Identify which cell holds the provided text, then report its [x, y] central coordinate. 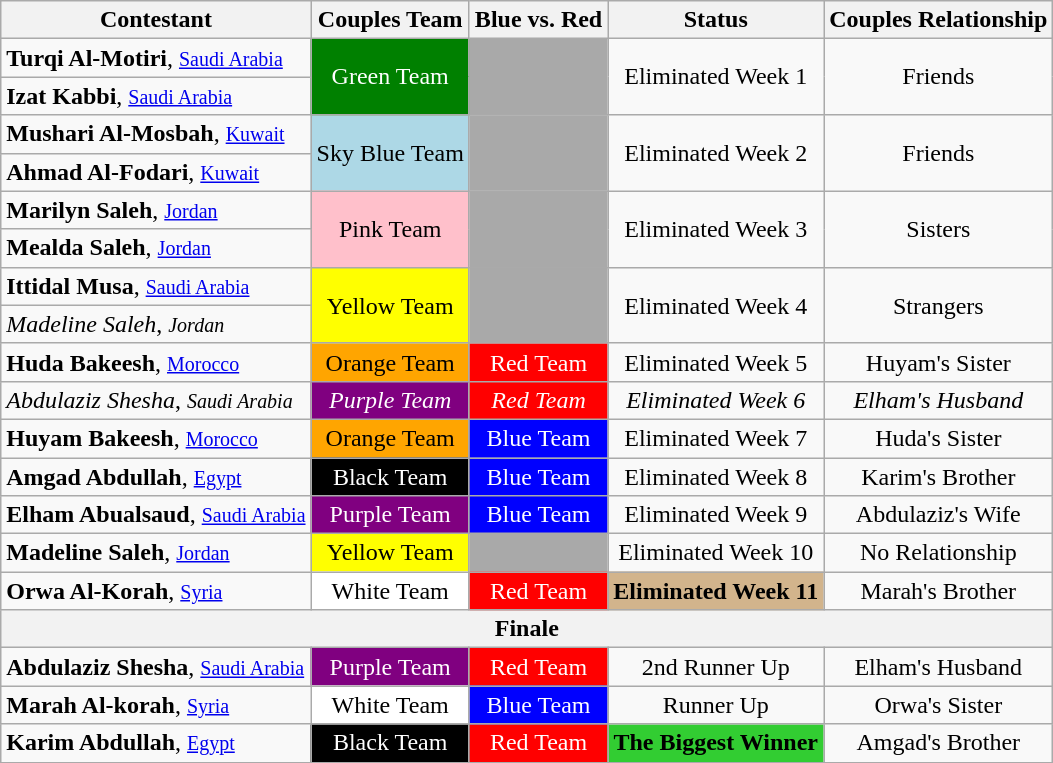
Turqi Al-Motiri, Saudi Arabia [156, 58]
Huda Bakeesh, Morocco [156, 362]
Eliminated Week 2 [716, 153]
Amgad Abdullah, Egypt [156, 477]
Eliminated Week 10 [716, 553]
Eliminated Week 1 [716, 77]
Strangers [938, 305]
Contestant [156, 20]
Eliminated Week 9 [716, 515]
Ittidal Musa, Saudi Arabia [156, 286]
Izat Kabbi, Saudi Arabia [156, 96]
Orwa Al-Korah, Syria [156, 591]
Huyam's Sister [938, 362]
Green Team [390, 77]
Eliminated Week 8 [716, 477]
Mushari Al-Mosbah, Kuwait [156, 134]
Marah Al-korah, Syria [156, 705]
Marilyn Saleh, Jordan [156, 210]
Couples Team [390, 20]
Eliminated Week 3 [716, 229]
Marah's Brother [938, 591]
Eliminated Week 4 [716, 305]
Sisters [938, 229]
Elham Abualsaud, Saudi Arabia [156, 515]
Eliminated Week 11 [716, 591]
Mealda Saleh, Jordan [156, 248]
Amgad's Brother [938, 743]
Orwa's Sister [938, 705]
Runner Up [716, 705]
No Relationship [938, 553]
Status [716, 20]
Pink Team [390, 229]
The Biggest Winner [716, 743]
Karim Abdullah, Egypt [156, 743]
Eliminated Week 6 [716, 400]
2nd Runner Up [716, 667]
Abdulaziz's Wife [938, 515]
Karim's Brother [938, 477]
Couples Relationship [938, 20]
Eliminated Week 5 [716, 362]
Blue vs. Red [538, 20]
Finale [527, 629]
Huyam Bakeesh, Morocco [156, 438]
Eliminated Week 7 [716, 438]
Huda's Sister [938, 438]
Ahmad Al-Fodari, Kuwait [156, 172]
Sky Blue Team [390, 153]
